Identify which cell holds the provided text, then report its [x, y] central coordinate. 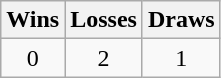
Wins [33, 20]
2 [104, 58]
0 [33, 58]
Draws [181, 20]
Losses [104, 20]
1 [181, 58]
